Return (x, y) of the center of cell containing provided text 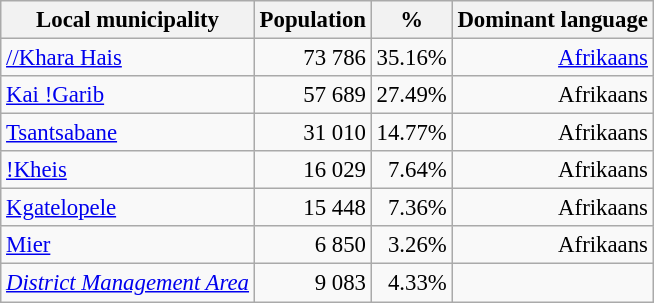
27.49% (412, 95)
16 029 (312, 170)
!Kheis (128, 170)
Tsantsabane (128, 133)
7.64% (412, 170)
7.36% (412, 208)
3.26% (412, 245)
Population (312, 20)
Mier (128, 245)
35.16% (412, 58)
15 448 (312, 208)
57 689 (312, 95)
73 786 (312, 58)
% (412, 20)
//Khara Hais (128, 58)
Kai !Garib (128, 95)
4.33% (412, 283)
District Management Area (128, 283)
9 083 (312, 283)
6 850 (312, 245)
Local municipality (128, 20)
Dominant language (552, 20)
Kgatelopele (128, 208)
31 010 (312, 133)
14.77% (412, 133)
